Capture the cell that displays the provided text and extract its [x, y] central coordinate. 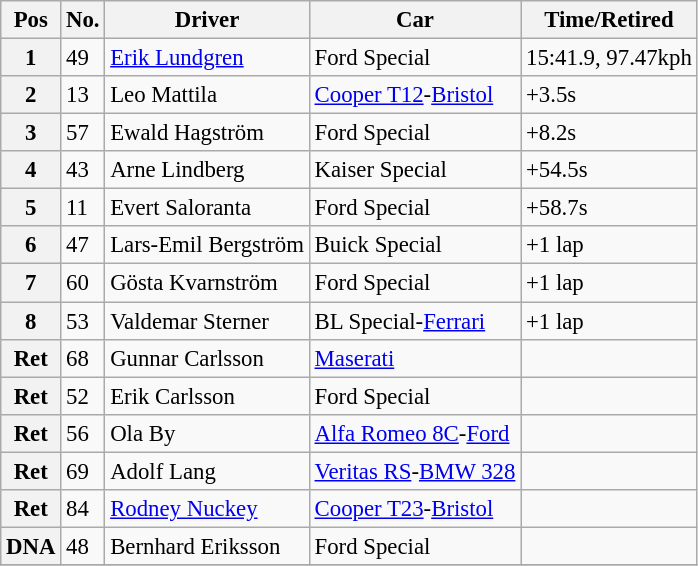
Rodney Nuckey [207, 509]
Time/Retired [609, 20]
43 [83, 170]
Car [414, 20]
4 [31, 170]
BL Special-Ferrari [414, 321]
48 [83, 546]
3 [31, 133]
2 [31, 95]
Cooper T12-Bristol [414, 95]
Arne Lindberg [207, 170]
Ola By [207, 433]
+3.5s [609, 95]
47 [83, 245]
60 [83, 283]
5 [31, 208]
6 [31, 245]
Kaiser Special [414, 170]
Leo Mattila [207, 95]
84 [83, 509]
15:41.9, 97.47kph [609, 58]
8 [31, 321]
Erik Lundgren [207, 58]
69 [83, 471]
Gösta Kvarnström [207, 283]
Veritas RS-BMW 328 [414, 471]
DNA [31, 546]
Erik Carlsson [207, 396]
56 [83, 433]
52 [83, 396]
Adolf Lang [207, 471]
Cooper T23-Bristol [414, 509]
+54.5s [609, 170]
Gunnar Carlsson [207, 358]
+8.2s [609, 133]
49 [83, 58]
Driver [207, 20]
Bernhard Eriksson [207, 546]
No. [83, 20]
53 [83, 321]
13 [83, 95]
Valdemar Sterner [207, 321]
Evert Saloranta [207, 208]
Ewald Hagström [207, 133]
57 [83, 133]
1 [31, 58]
+58.7s [609, 208]
11 [83, 208]
Buick Special [414, 245]
68 [83, 358]
Pos [31, 20]
Lars-Emil Bergström [207, 245]
Alfa Romeo 8C-Ford [414, 433]
7 [31, 283]
Maserati [414, 358]
